Scan for the cell matching the given text and deliver its (X, Y) coordinate at center. 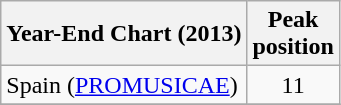
11 (293, 85)
Spain (PROMUSICAE) (124, 85)
Peakposition (293, 34)
Year-End Chart (2013) (124, 34)
